Find where the given text appears and provide that cell's center as [x, y] coordinate. 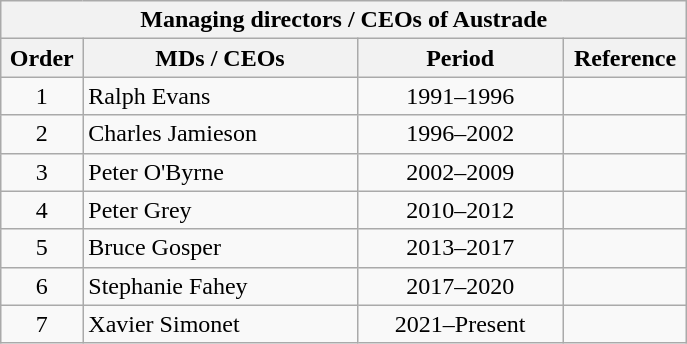
1991–1996 [460, 96]
Peter Grey [220, 210]
MDs / CEOs [220, 58]
7 [42, 324]
Charles Jamieson [220, 134]
Period [460, 58]
Order [42, 58]
1 [42, 96]
2013–2017 [460, 248]
2010–2012 [460, 210]
2017–2020 [460, 286]
Bruce Gosper [220, 248]
Stephanie Fahey [220, 286]
2002–2009 [460, 172]
6 [42, 286]
Managing directors / CEOs of Austrade [344, 20]
Reference [625, 58]
5 [42, 248]
Xavier Simonet [220, 324]
3 [42, 172]
1996–2002 [460, 134]
2021–Present [460, 324]
Peter O'Byrne [220, 172]
2 [42, 134]
Ralph Evans [220, 96]
4 [42, 210]
